Detect which cell encompasses the target text, then output its (x, y) center coordinate. 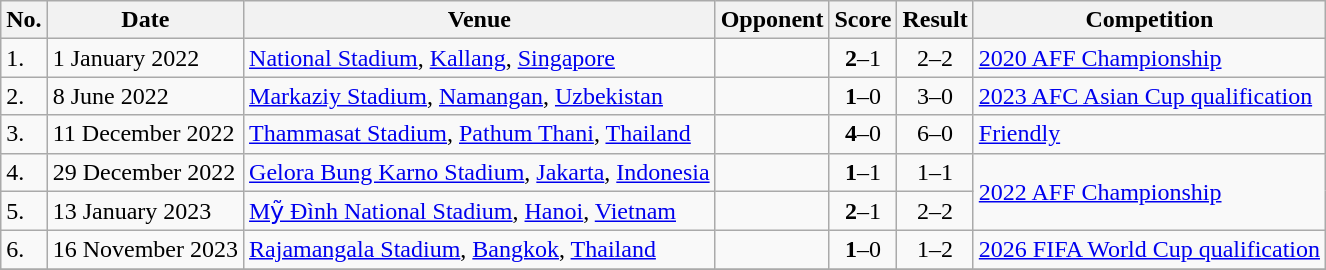
2023 AFC Asian Cup qualification (1149, 96)
Gelora Bung Karno Stadium, Jakarta, Indonesia (480, 172)
Opponent (772, 20)
Rajamangala Stadium, Bangkok, Thailand (480, 250)
1–2 (935, 250)
1. (24, 58)
13 January 2023 (145, 211)
5. (24, 211)
Date (145, 20)
Thammasat Stadium, Pathum Thani, Thailand (480, 134)
Mỹ Đình National Stadium, Hanoi, Vietnam (480, 211)
Score (863, 20)
2026 FIFA World Cup qualification (1149, 250)
Result (935, 20)
Venue (480, 20)
National Stadium, Kallang, Singapore (480, 58)
1 January 2022 (145, 58)
8 June 2022 (145, 96)
4. (24, 172)
11 December 2022 (145, 134)
4–0 (863, 134)
2020 AFF Championship (1149, 58)
2022 AFF Championship (1149, 192)
3. (24, 134)
6–0 (935, 134)
Competition (1149, 20)
No. (24, 20)
Markaziy Stadium, Namangan, Uzbekistan (480, 96)
6. (24, 250)
16 November 2023 (145, 250)
3–0 (935, 96)
2. (24, 96)
29 December 2022 (145, 172)
Friendly (1149, 134)
